Find where the given text appears and provide that cell's center as (X, Y) coordinate. 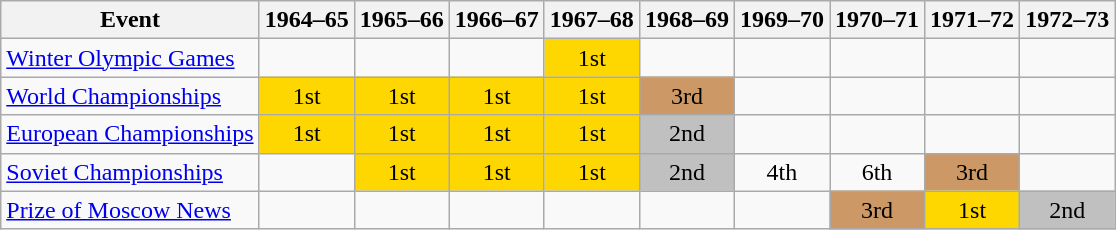
4th (782, 172)
1970–71 (878, 20)
1965–66 (402, 20)
1964–65 (306, 20)
1972–73 (1068, 20)
6th (878, 172)
1966–67 (496, 20)
Winter Olympic Games (130, 58)
1969–70 (782, 20)
1971–72 (972, 20)
Event (130, 20)
1967–68 (592, 20)
1968–69 (686, 20)
World Championships (130, 96)
Soviet Championships (130, 172)
European Championships (130, 134)
Prize of Moscow News (130, 210)
